Determine the [x, y] coordinate at the center of the cell enclosing the given text.  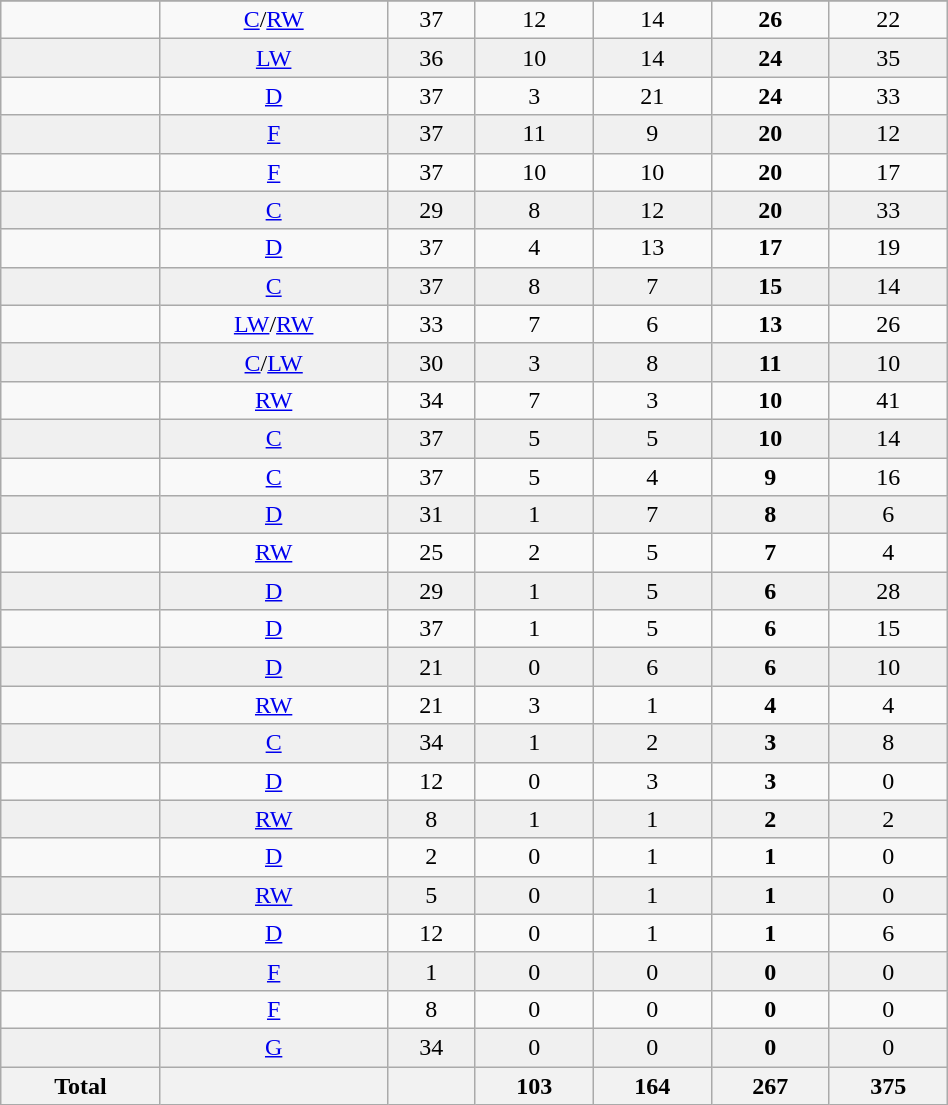
C/RW [274, 20]
30 [431, 362]
LW [274, 58]
164 [652, 1085]
Total [80, 1085]
41 [888, 400]
375 [888, 1085]
36 [431, 58]
35 [888, 58]
G [274, 1047]
31 [431, 515]
103 [534, 1085]
LW/RW [274, 324]
16 [888, 477]
C/LW [274, 362]
22 [888, 20]
25 [431, 553]
19 [888, 248]
267 [770, 1085]
28 [888, 591]
